Find where the given text appears and provide that cell's center as (x, y) coordinate. 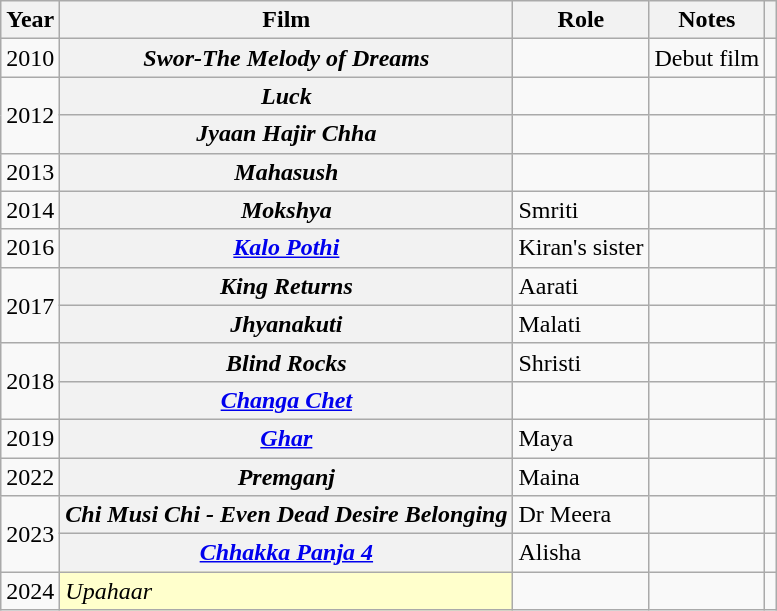
Luck (286, 96)
Aarati (581, 286)
2024 (30, 591)
Debut film (707, 58)
Chhakka Panja 4 (286, 553)
Blind Rocks (286, 362)
Maina (581, 477)
Upahaar (286, 591)
Chi Musi Chi - Even Dead Desire Belonging (286, 515)
Alisha (581, 553)
Smriti (581, 210)
Dr Meera (581, 515)
Shristi (581, 362)
Role (581, 20)
Premganj (286, 477)
2010 (30, 58)
2022 (30, 477)
2012 (30, 115)
2016 (30, 248)
2013 (30, 172)
Jhyanakuti (286, 324)
Malati (581, 324)
Year (30, 20)
Mokshya (286, 210)
Kalo Pothi (286, 248)
Jyaan Hajir Chha (286, 134)
Maya (581, 438)
2017 (30, 305)
2023 (30, 534)
Swor-The Melody of Dreams (286, 58)
2014 (30, 210)
Ghar (286, 438)
Kiran's sister (581, 248)
King Returns (286, 286)
Changa Chet (286, 400)
Mahasush (286, 172)
Notes (707, 20)
2019 (30, 438)
Film (286, 20)
2018 (30, 381)
